Return (x, y) of the center of cell containing provided text 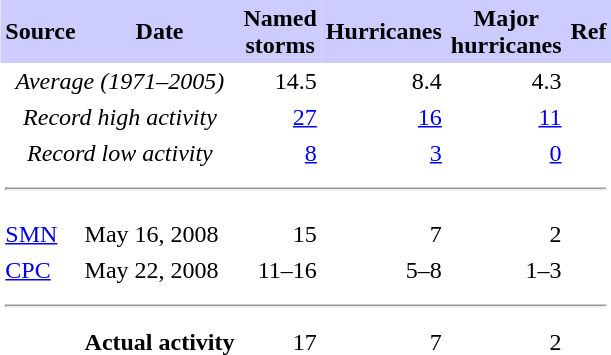
May 22, 2008 (160, 270)
Average (1971–2005) (120, 81)
8.4 (384, 81)
Namedstorms (280, 32)
SMN (40, 234)
Ref (588, 32)
11 (506, 117)
5–8 (384, 270)
Hurricanes (384, 32)
May 16, 2008 (160, 234)
1–3 (506, 270)
4.3 (506, 81)
Majorhurricanes (506, 32)
14.5 (280, 81)
15 (280, 234)
Record high activity (120, 117)
11–16 (280, 270)
2 (506, 234)
27 (280, 117)
7 (384, 234)
16 (384, 117)
0 (506, 153)
3 (384, 153)
CPC (40, 270)
Source (40, 32)
8 (280, 153)
Date (160, 32)
Record low activity (120, 153)
